Detect which cell encompasses the target text, then output its [x, y] center coordinate. 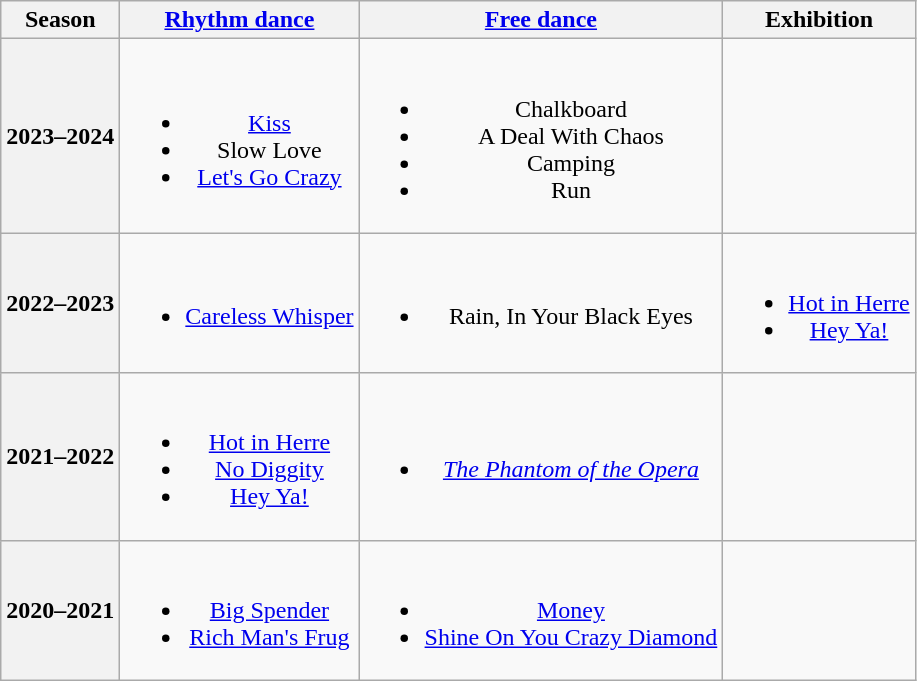
Free dance [541, 20]
Rhythm dance [240, 20]
The Phantom of the Opera [541, 456]
Hot in Herre Hey Ya! [819, 303]
MoneyShine On You Crazy Diamond [541, 610]
2020–2021 [60, 610]
KissSlow LoveLet's Go Crazy [240, 136]
Rain, In Your Black Eyes [541, 303]
Big Spender Rich Man's Frug [240, 610]
Exhibition [819, 20]
2021–2022 [60, 456]
Season [60, 20]
ChalkboardA Deal With ChaosCamping Run [541, 136]
2022–2023 [60, 303]
Hot in Herre No Diggity Hey Ya! [240, 456]
2023–2024 [60, 136]
Careless Whisper [240, 303]
